Find where the given text appears and provide that cell's center as [x, y] coordinate. 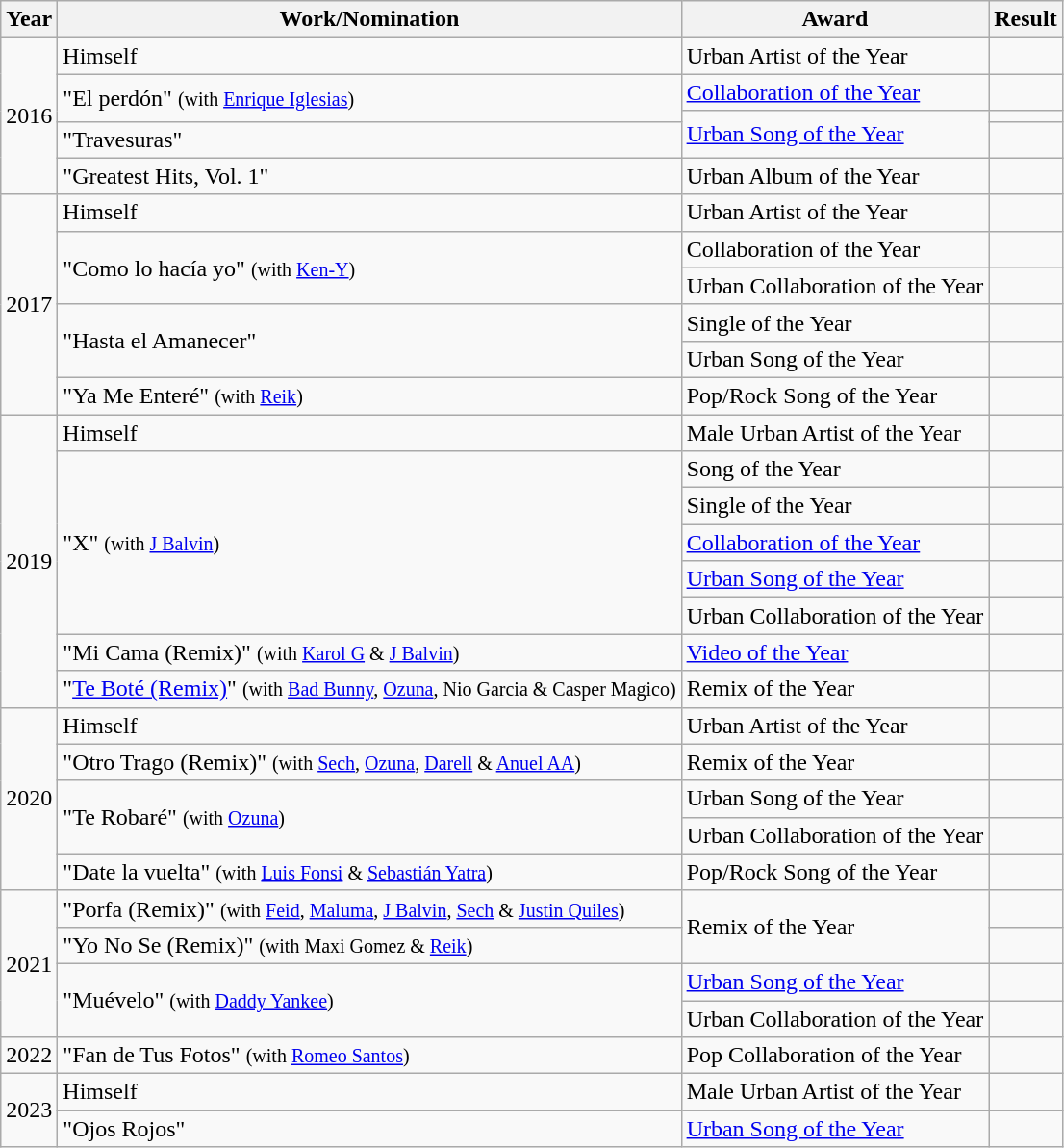
Year [29, 19]
2020 [29, 799]
"Porfa (Remix)" (with Feid, Maluma, J Balvin, Sech & Justin Quiles) [369, 908]
Award [835, 19]
Urban Album of the Year [835, 176]
"Ya Me Enteré" (with Reik) [369, 395]
"Otro Trago (Remix)" (with Sech, Ozuna, Darell & Anuel AA) [369, 762]
2017 [29, 304]
2021 [29, 963]
2023 [29, 1110]
"Yo No Se (Remix)" (with Maxi Gomez & Reik) [369, 945]
"Fan de Tus Fotos" (with Romeo Santos) [369, 1056]
"Muévelo" (with Daddy Yankee) [369, 1000]
Video of the Year [835, 652]
Work/Nomination [369, 19]
"Ojos Rojos" [369, 1129]
"Te Boté (Remix)" (with Bad Bunny, Ozuna, Nio Garcia & Casper Magico) [369, 689]
"X" (with J Balvin) [369, 543]
"Travesuras" [369, 140]
"Como lo hacía yo" (with Ken-Y) [369, 268]
2016 [29, 115]
Song of the Year [835, 470]
2022 [29, 1056]
2019 [29, 560]
"Date la vuelta" (with Luis Fonsi & Sebastián Yatra) [369, 872]
"El perdón" (with Enrique Iglesias) [369, 98]
"Mi Cama (Remix)" (with Karol G & J Balvin) [369, 652]
"Hasta el Amanecer" [369, 341]
Result [1026, 19]
"Te Robaré" (with Ozuna) [369, 817]
Pop Collaboration of the Year [835, 1056]
"Greatest Hits, Vol. 1" [369, 176]
